Identify which cell holds the provided text, then report its (x, y) central coordinate. 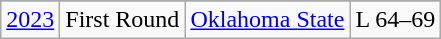
Oklahoma State (268, 20)
First Round (122, 20)
2023 (30, 20)
L 64–69 (396, 20)
